Pinpoint the cell where the given text exists, returning its (X, Y) midpoint coordinate. 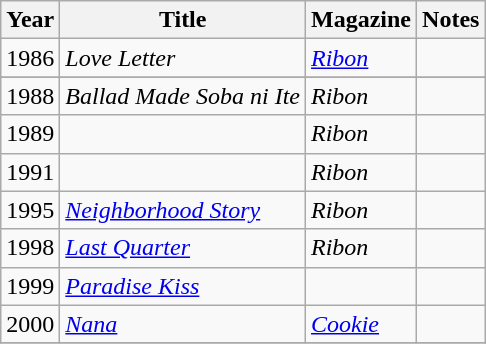
Love Letter (183, 58)
Cookie (362, 324)
Year (30, 20)
2000 (30, 324)
Title (183, 20)
1991 (30, 172)
Magazine (362, 20)
1989 (30, 134)
Ballad Made Soba ni Ite (183, 96)
Neighborhood Story (183, 210)
1995 (30, 210)
1998 (30, 248)
Nana (183, 324)
Last Quarter (183, 248)
Paradise Kiss (183, 286)
1988 (30, 96)
Notes (451, 20)
1986 (30, 58)
1999 (30, 286)
